Locate the cell with the specified text and output its [x, y] center coordinate. 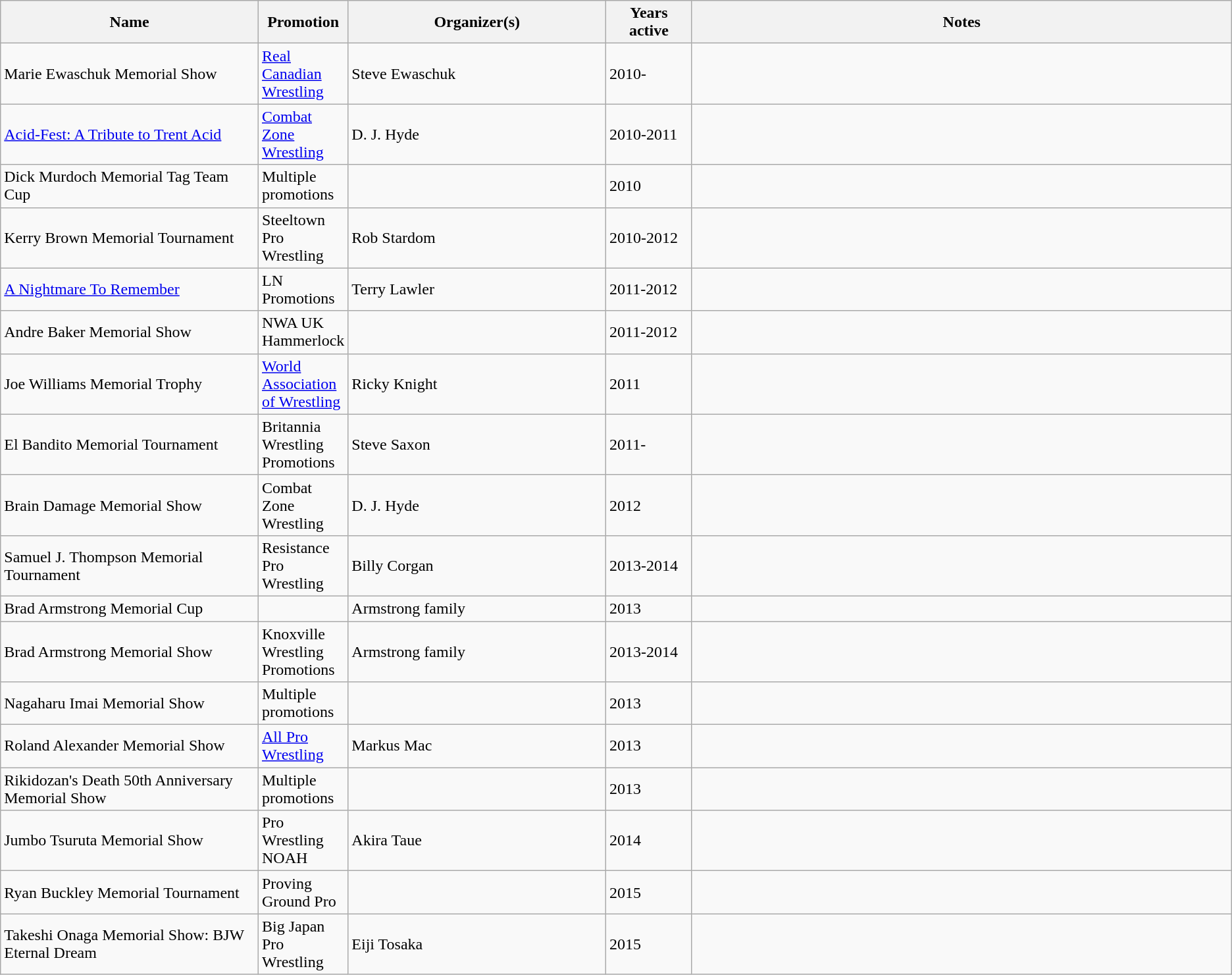
Rikidozan's Death 50th Anniversary Memorial Show [130, 789]
Ricky Knight [477, 384]
Andre Baker Memorial Show [130, 332]
Brad Armstrong Memorial Cup [130, 608]
Samuel J. Thompson Memorial Tournament [130, 566]
Proving Ground Pro [303, 893]
2010-2012 [649, 238]
Steve Ewaschuk [477, 74]
Organizer(s) [477, 22]
Markus Mac [477, 747]
Roland Alexander Memorial Show [130, 747]
Brad Armstrong Memorial Show [130, 652]
LN Promotions [303, 290]
Resistance Pro Wrestling [303, 566]
Kerry Brown Memorial Tournament [130, 238]
Notes [962, 22]
2010- [649, 74]
2010-2011 [649, 134]
NWA UK Hammerlock [303, 332]
Acid-Fest: A Tribute to Trent Acid [130, 134]
Jumbo Tsuruta Memorial Show [130, 841]
Britannia Wrestling Promotions [303, 444]
Steeltown Pro Wrestling [303, 238]
Billy Corgan [477, 566]
Pro Wrestling NOAH [303, 841]
Eiji Tosaka [477, 944]
El Bandito Memorial Tournament [130, 444]
Ryan Buckley Memorial Tournament [130, 893]
2011 [649, 384]
2011- [649, 444]
Steve Saxon [477, 444]
Promotion [303, 22]
Akira Taue [477, 841]
Marie Ewaschuk Memorial Show [130, 74]
Brain Damage Memorial Show [130, 505]
Rob Stardom [477, 238]
Joe Williams Memorial Trophy [130, 384]
A Nightmare To Remember [130, 290]
2014 [649, 841]
All Pro Wrestling [303, 747]
Knoxville Wrestling Promotions [303, 652]
Real Canadian Wrestling [303, 74]
Big Japan Pro Wrestling [303, 944]
2010 [649, 186]
Name [130, 22]
Nagaharu Imai Memorial Show [130, 703]
World Association of Wrestling [303, 384]
Takeshi Onaga Memorial Show: BJW Eternal Dream [130, 944]
2012 [649, 505]
Years active [649, 22]
Terry Lawler [477, 290]
Dick Murdoch Memorial Tag Team Cup [130, 186]
